Extract the (X, Y) coordinate from the center of the cell holding the provided text.  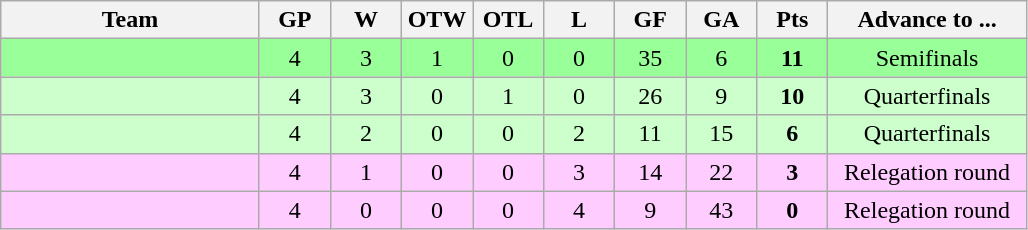
W (366, 20)
GF (650, 20)
L (580, 20)
OTL (508, 20)
Advance to ... (928, 20)
OTW (436, 20)
Pts (792, 20)
GA (722, 20)
Semifinals (928, 58)
26 (650, 96)
15 (722, 134)
Team (130, 20)
35 (650, 58)
14 (650, 172)
GP (294, 20)
10 (792, 96)
43 (722, 210)
22 (722, 172)
